From the cell containing the given text, extract its center point as (x, y) coordinate. 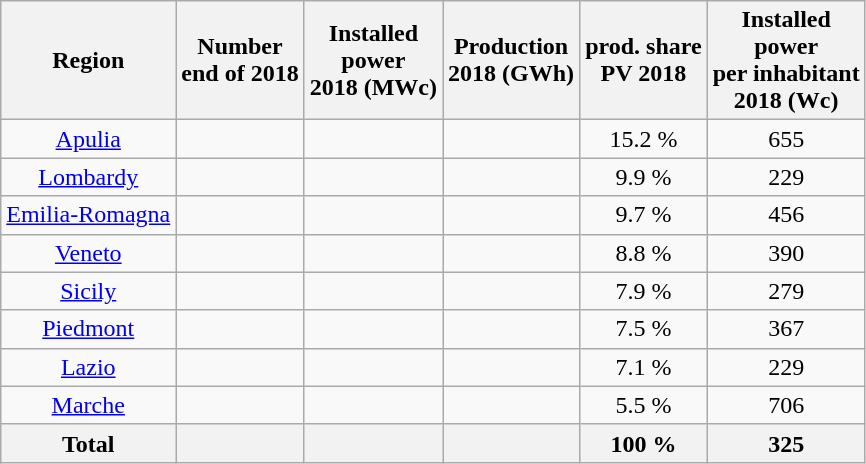
Lombardy (88, 177)
100 % (644, 443)
prod. sharePV 2018 (644, 60)
390 (786, 253)
7.9 % (644, 291)
5.5 % (644, 405)
367 (786, 329)
655 (786, 139)
9.9 % (644, 177)
279 (786, 291)
Region (88, 60)
Veneto (88, 253)
Piedmont (88, 329)
15.2 % (644, 139)
9.7 % (644, 215)
Numberend of 2018 (240, 60)
Lazio (88, 367)
706 (786, 405)
456 (786, 215)
7.5 % (644, 329)
Marche (88, 405)
Emilia-Romagna (88, 215)
325 (786, 443)
Apulia (88, 139)
Production2018 (GWh) (512, 60)
Installedpower2018 (MWc) (373, 60)
8.8 % (644, 253)
7.1 % (644, 367)
Total (88, 443)
Installedpowerper inhabitant2018 (Wc) (786, 60)
Sicily (88, 291)
